Search for the cell housing the specified text and yield its (x, y) center coordinate. 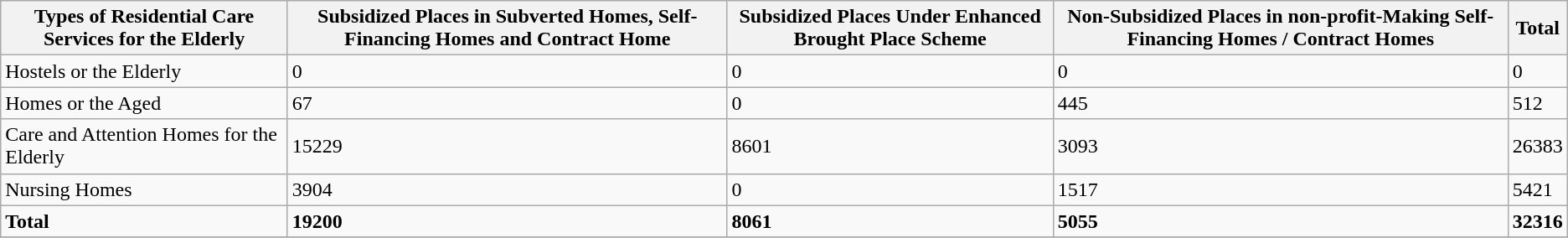
3904 (508, 189)
5421 (1538, 189)
Non-Subsidized Places in non-profit-Making Self-Financing Homes / Contract Homes (1280, 28)
19200 (508, 221)
1517 (1280, 189)
67 (508, 103)
Subsidized Places Under Enhanced Brought Place Scheme (890, 28)
5055 (1280, 221)
445 (1280, 103)
32316 (1538, 221)
Nursing Homes (144, 189)
512 (1538, 103)
Hostels or the Elderly (144, 71)
3093 (1280, 146)
8061 (890, 221)
8601 (890, 146)
Homes or the Aged (144, 103)
Types of Residential Care Services for the Elderly (144, 28)
26383 (1538, 146)
Care and Attention Homes for the Elderly (144, 146)
15229 (508, 146)
Subsidized Places in Subverted Homes, Self-Financing Homes and Contract Home (508, 28)
